Return the (x, y) coordinate for the center point of the cell that contains the specified text.  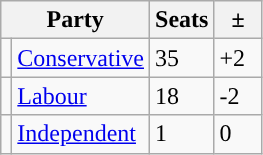
35 (182, 58)
18 (182, 96)
0 (238, 134)
Seats (182, 20)
Conservative (81, 58)
Party (76, 20)
1 (182, 134)
Labour (81, 96)
-2 (238, 96)
Independent (81, 134)
± (238, 20)
+2 (238, 58)
